For the text-containing cell, return its midpoint in (x, y) coordinate format. 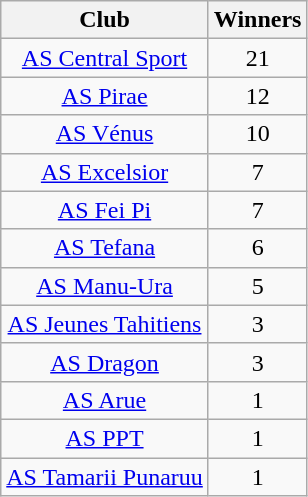
12 (258, 96)
AS Excelsior (105, 172)
Winners (258, 20)
AS Central Sport (105, 58)
Club (105, 20)
AS Dragon (105, 362)
AS Jeunes Tahitiens (105, 324)
AS Arue (105, 400)
21 (258, 58)
AS Pirae (105, 96)
5 (258, 286)
AS Vénus (105, 134)
10 (258, 134)
AS PPT (105, 438)
AS Fei Pi (105, 210)
AS Manu-Ura (105, 286)
AS Tefana (105, 248)
AS Tamarii Punaruu (105, 477)
6 (258, 248)
